From the cell containing the given text, extract its center point as [x, y] coordinate. 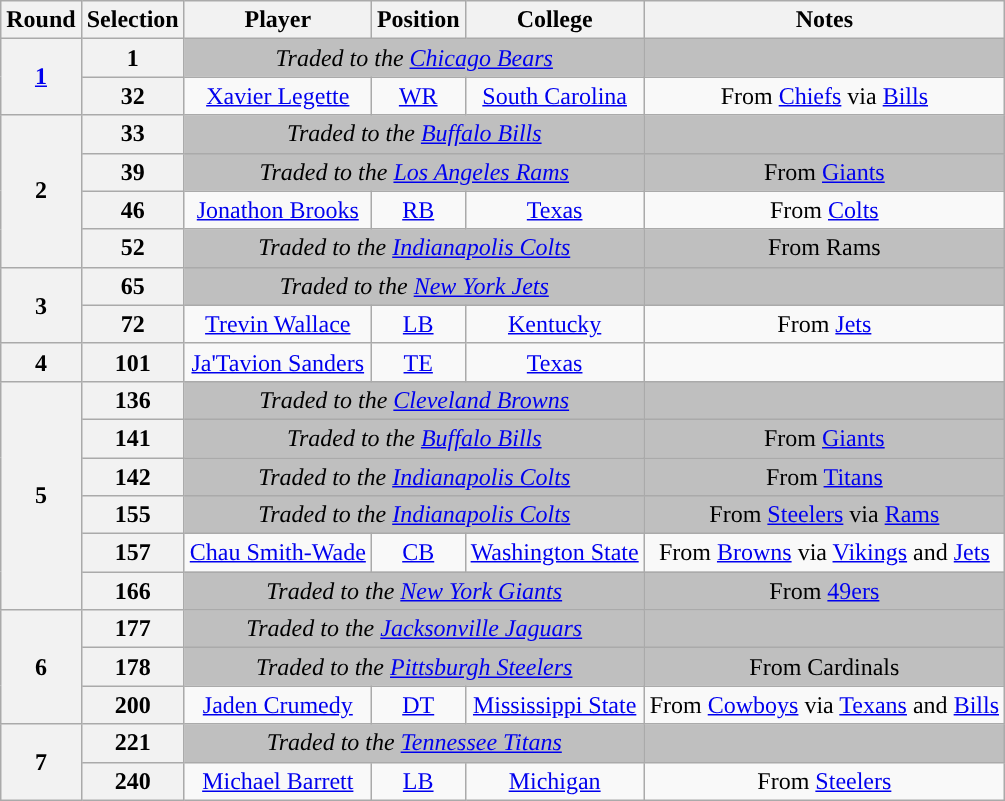
33 [132, 134]
166 [132, 591]
5 [41, 495]
7 [41, 762]
From Steelers via Rams [824, 515]
Round [41, 20]
157 [132, 553]
Traded to the Jacksonville Jaguars [414, 629]
Chau Smith-Wade [278, 553]
2 [41, 191]
From Browns via Vikings and Jets [824, 553]
From Steelers [824, 781]
RB [418, 210]
72 [132, 324]
4 [41, 362]
Trevin Wallace [278, 324]
Michael Barrett [278, 781]
Xavier Legette [278, 96]
College [554, 20]
52 [132, 248]
WR [418, 96]
Mississippi State [554, 705]
3 [41, 305]
Traded to the Los Angeles Rams [414, 172]
From Jets [824, 324]
136 [132, 400]
Traded to the New York Giants [414, 591]
65 [132, 286]
Jaden Crumedy [278, 705]
From Colts [824, 210]
200 [132, 705]
141 [132, 438]
Notes [824, 20]
32 [132, 96]
From Rams [824, 248]
Traded to the Chicago Bears [414, 58]
Kentucky [554, 324]
Ja'Tavion Sanders [278, 362]
177 [132, 629]
46 [132, 210]
Traded to the Tennessee Titans [414, 743]
South Carolina [554, 96]
39 [132, 172]
From Cardinals [824, 667]
Player [278, 20]
142 [132, 477]
6 [41, 667]
DT [418, 705]
TE [418, 362]
From 49ers [824, 591]
155 [132, 515]
Position [418, 20]
Traded to the Cleveland Browns [414, 400]
Traded to the Pittsburgh Steelers [414, 667]
From Cowboys via Texans and Bills [824, 705]
Selection [132, 20]
Michigan [554, 781]
From Titans [824, 477]
CB [418, 553]
Washington State [554, 553]
From Chiefs via Bills [824, 96]
Traded to the New York Jets [414, 286]
101 [132, 362]
240 [132, 781]
221 [132, 743]
178 [132, 667]
Jonathon Brooks [278, 210]
